Find where the given text appears and provide that cell's center as (x, y) coordinate. 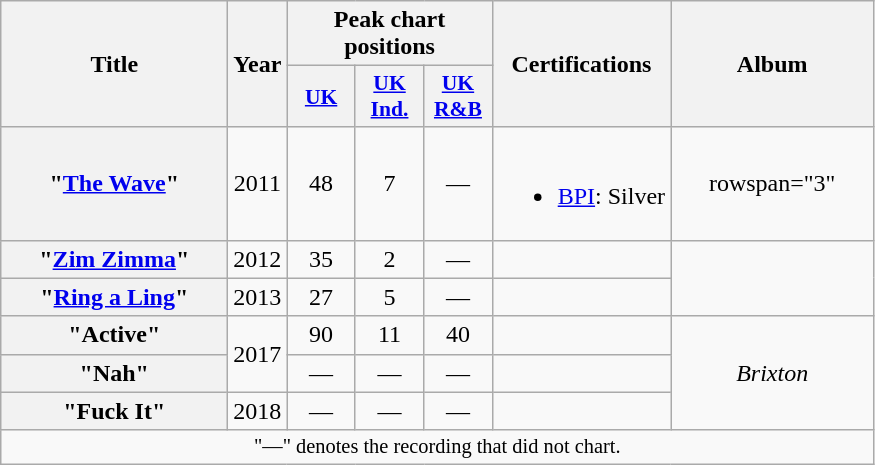
48 (321, 184)
2 (389, 259)
7 (389, 184)
"Active" (114, 335)
2018 (258, 411)
Brixton (772, 373)
UK (321, 96)
"The Wave" (114, 184)
"Fuck It" (114, 411)
Album (772, 64)
35 (321, 259)
"Nah" (114, 373)
5 (389, 297)
UKR&B (458, 96)
Peak chartpositions (390, 34)
Title (114, 64)
BPI: Silver (581, 184)
40 (458, 335)
"Zim Zimma" (114, 259)
rowspan="3" (772, 184)
2013 (258, 297)
"—" denotes the recording that did not chart. (438, 447)
2012 (258, 259)
Year (258, 64)
Certifications (581, 64)
2011 (258, 184)
"Ring a Ling" (114, 297)
UKInd. (389, 96)
27 (321, 297)
90 (321, 335)
2017 (258, 354)
11 (389, 335)
